Locate the cell with the specified text and output its (x, y) center coordinate. 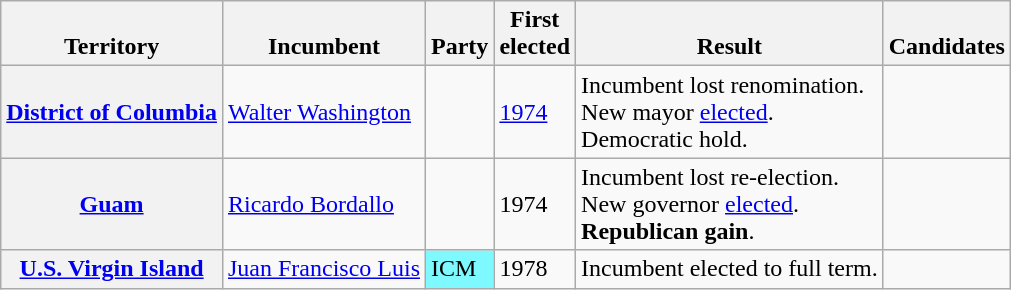
Party (460, 34)
Ricardo Bordallo (324, 204)
Walter Washington (324, 112)
Candidates (946, 34)
Incumbent lost re-election. New governor elected. Republican gain. (730, 204)
Firstelected (535, 34)
Juan Francisco Luis (324, 269)
Incumbent (324, 34)
Incumbent elected to full term. (730, 269)
1978 (535, 269)
Result (730, 34)
U.S. Virgin Island (112, 269)
District of Columbia (112, 112)
ICM (460, 269)
Incumbent lost renomination.New mayor elected.Democratic hold. (730, 112)
Guam (112, 204)
Territory (112, 34)
